Capture the cell that displays the provided text and extract its (x, y) central coordinate. 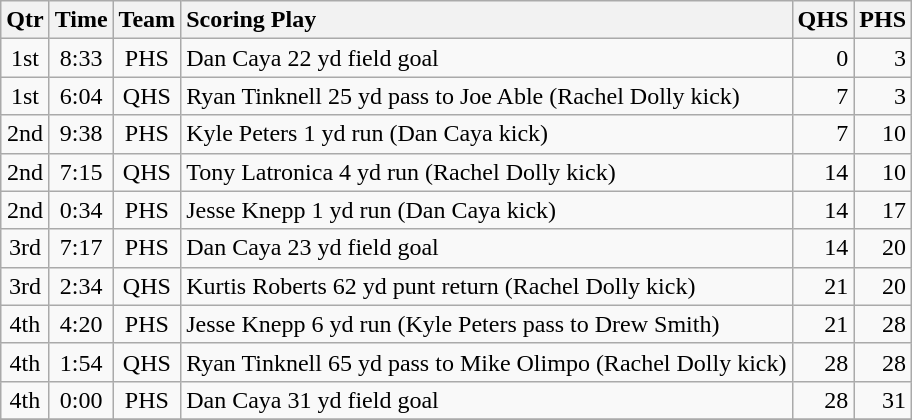
Dan Caya 31 yd field goal (486, 400)
17 (883, 210)
Kurtis Roberts 62 yd punt return (Rachel Dolly kick) (486, 286)
Dan Caya 22 yd field goal (486, 58)
Scoring Play (486, 20)
Kyle Peters 1 yd run (Dan Caya kick) (486, 134)
31 (883, 400)
Dan Caya 23 yd field goal (486, 248)
Jesse Knepp 1 yd run (Dan Caya kick) (486, 210)
0 (823, 58)
Ryan Tinknell 65 yd pass to Mike Olimpo (Rachel Dolly kick) (486, 362)
Ryan Tinknell 25 yd pass to Joe Able (Rachel Dolly kick) (486, 96)
7:17 (81, 248)
6:04 (81, 96)
7:15 (81, 172)
Jesse Knepp 6 yd run (Kyle Peters pass to Drew Smith) (486, 324)
1:54 (81, 362)
Team (147, 20)
4:20 (81, 324)
Qtr (25, 20)
Time (81, 20)
9:38 (81, 134)
Tony Latronica 4 yd run (Rachel Dolly kick) (486, 172)
8:33 (81, 58)
2:34 (81, 286)
0:00 (81, 400)
0:34 (81, 210)
